For the text-containing cell, return its midpoint in [x, y] coordinate format. 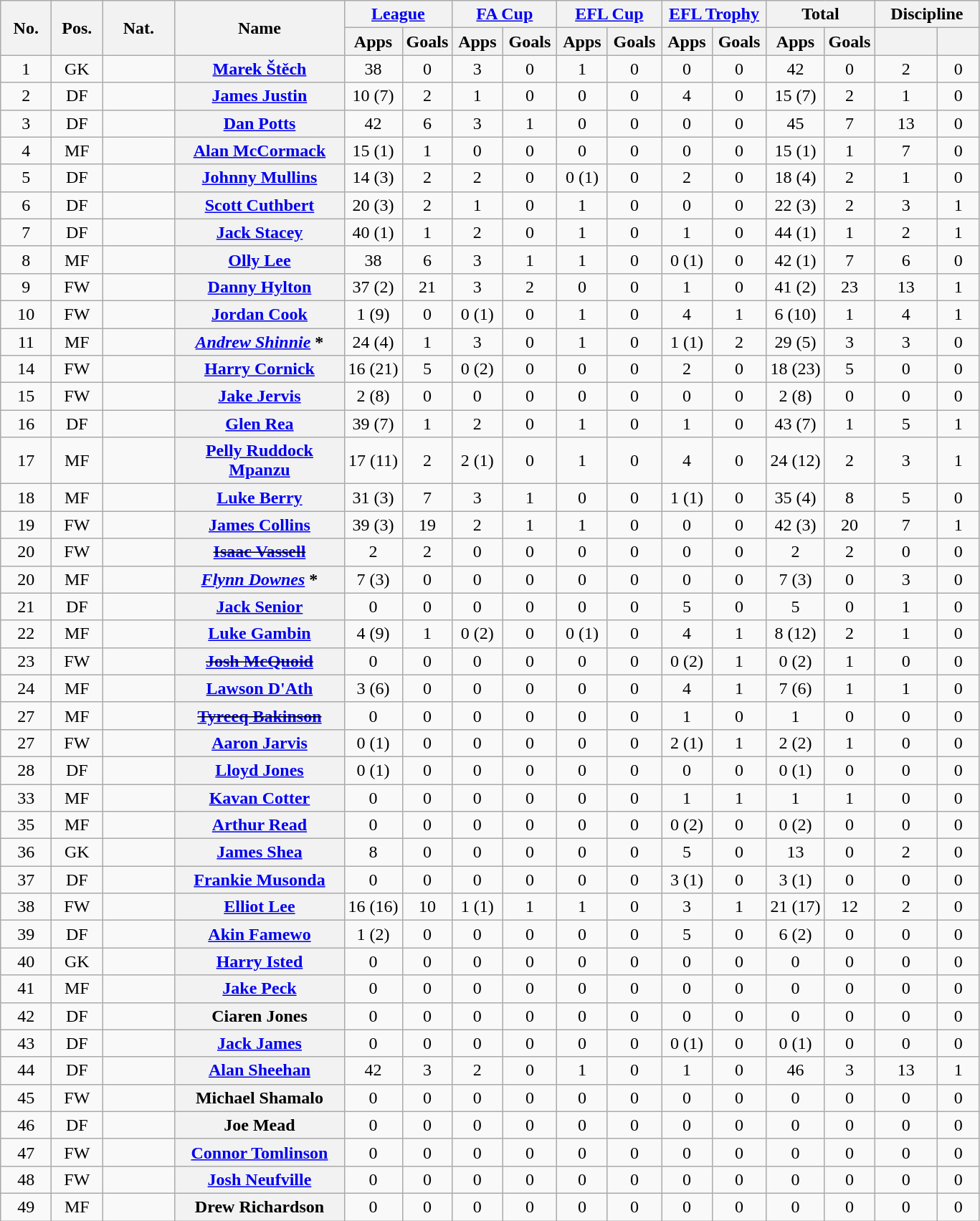
Elliot Lee [260, 907]
24 (12) [796, 460]
Alan Sheehan [260, 1070]
No. [26, 28]
35 [26, 825]
Dan Potts [260, 123]
Akin Famewo [260, 934]
Isaac Vassell [260, 552]
4 (9) [373, 634]
40 [26, 961]
Nat. [139, 28]
29 (5) [796, 342]
Jack James [260, 1043]
Kavan Cotter [260, 798]
EFL Trophy [714, 14]
Jack Stacey [260, 232]
14 [26, 369]
Jack Senior [260, 607]
22 (3) [796, 205]
Glen Rea [260, 424]
43 (7) [796, 424]
18 (23) [796, 369]
Arthur Read [260, 825]
2 (2) [796, 743]
9 [26, 287]
Jake Jervis [260, 396]
James Justin [260, 96]
48 [26, 1179]
3 (6) [373, 688]
James Collins [260, 525]
42 (3) [796, 525]
League [399, 14]
Joe Mead [260, 1125]
33 [26, 798]
Marek Štěch [260, 69]
16 [26, 424]
22 [26, 634]
Luke Gambin [260, 634]
Johnny Mullins [260, 178]
24 (4) [373, 342]
James Shea [260, 852]
39 [26, 934]
17 (11) [373, 460]
16 (21) [373, 369]
Jordan Cook [260, 314]
17 [26, 460]
7 (6) [796, 688]
Drew Richardson [260, 1207]
24 [26, 688]
Lloyd Jones [260, 770]
41 [26, 989]
6 (10) [796, 314]
20 (3) [373, 205]
44 (1) [796, 232]
Olly Lee [260, 260]
49 [26, 1207]
15 [26, 396]
6 (2) [796, 934]
28 [26, 770]
39 (7) [373, 424]
Luke Berry [260, 498]
Andrew Shinnie * [260, 342]
Michael Shamalo [260, 1098]
Discipline [927, 14]
35 (4) [796, 498]
Danny Hylton [260, 287]
16 (16) [373, 907]
1 (9) [373, 314]
FA Cup [505, 14]
21 (17) [796, 907]
Aaron Jarvis [260, 743]
14 (3) [373, 178]
44 [26, 1070]
12 [850, 907]
11 [26, 342]
Scott Cuthbert [260, 205]
15 (7) [796, 96]
Frankie Musonda [260, 880]
37 (2) [373, 287]
Total [820, 14]
31 (3) [373, 498]
Name [260, 28]
Jake Peck [260, 989]
Harry Isted [260, 961]
18 [26, 498]
Josh Neufville [260, 1179]
43 [26, 1043]
42 (1) [796, 260]
8 (12) [796, 634]
47 [26, 1152]
36 [26, 852]
37 [26, 880]
Josh McQuoid [260, 661]
Alan McCormack [260, 151]
39 (3) [373, 525]
Pos. [77, 28]
41 (2) [796, 287]
Flynn Downes * [260, 579]
Pelly Ruddock Mpanzu [260, 460]
Tyreeq Bakinson [260, 716]
Harry Cornick [260, 369]
18 (4) [796, 178]
40 (1) [373, 232]
Ciaren Jones [260, 1016]
Lawson D'Ath [260, 688]
10 (7) [373, 96]
EFL Cup [609, 14]
1 (2) [373, 934]
Connor Tomlinson [260, 1152]
